Identify which cell holds the provided text, then report its [x, y] central coordinate. 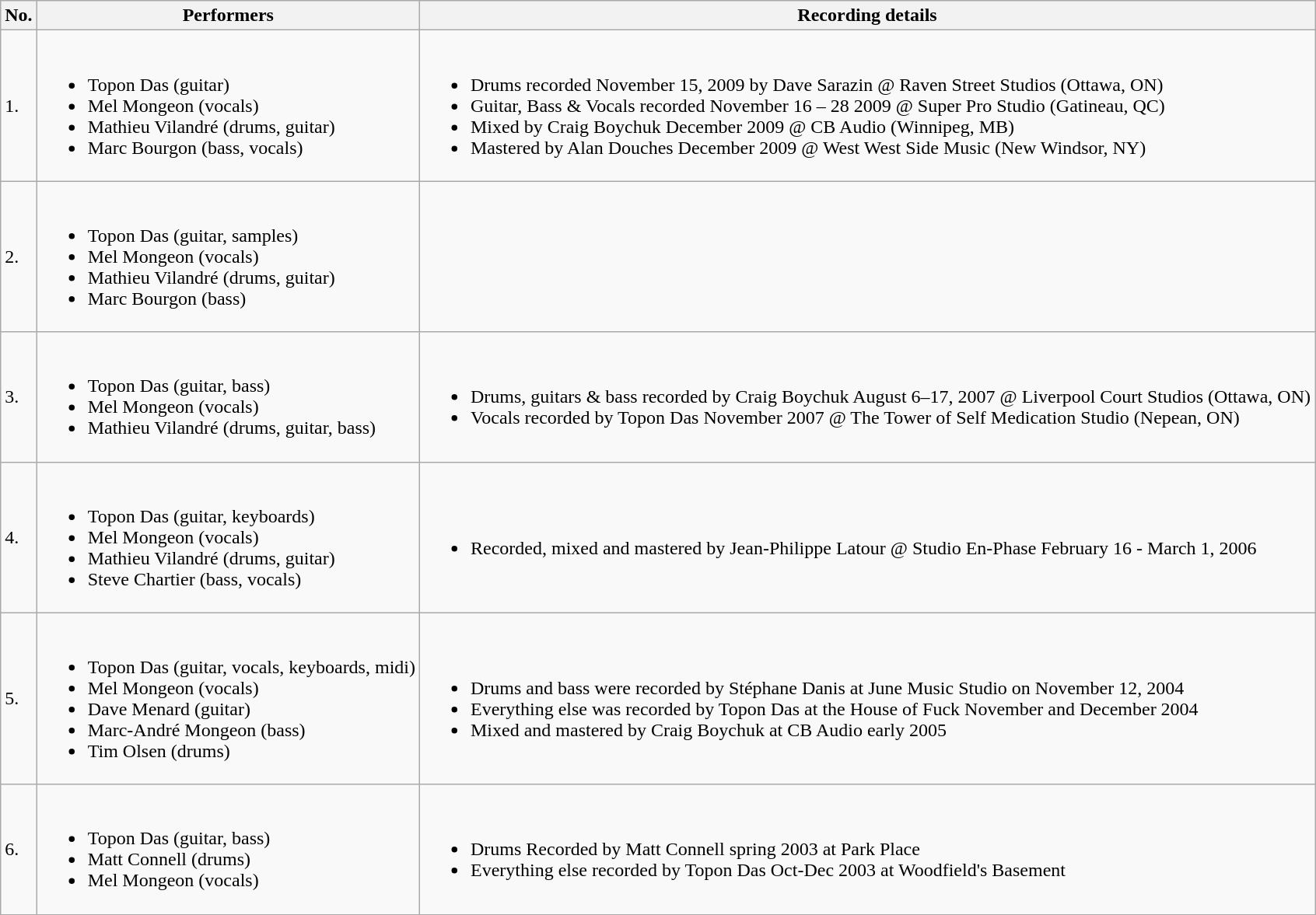
Recorded, mixed and mastered by Jean-Philippe Latour @ Studio En-Phase February 16 - March 1, 2006 [866, 537]
Topon Das (guitar, keyboards)Mel Mongeon (vocals)Mathieu Vilandré (drums, guitar)Steve Chartier (bass, vocals) [228, 537]
6. [19, 849]
4. [19, 537]
Drums Recorded by Matt Connell spring 2003 at Park PlaceEverything else recorded by Topon Das Oct-Dec 2003 at Woodfield's Basement [866, 849]
1. [19, 106]
5. [19, 698]
No. [19, 16]
Topon Das (guitar, samples)Mel Mongeon (vocals)Mathieu Vilandré (drums, guitar)Marc Bourgon (bass) [228, 257]
Recording details [866, 16]
3. [19, 396]
Topon Das (guitar)Mel Mongeon (vocals)Mathieu Vilandré (drums, guitar)Marc Bourgon (bass, vocals) [228, 106]
Topon Das (guitar, bass)Matt Connell (drums)Mel Mongeon (vocals) [228, 849]
Topon Das (guitar, vocals, keyboards, midi)Mel Mongeon (vocals)Dave Menard (guitar)Marc-André Mongeon (bass)Tim Olsen (drums) [228, 698]
2. [19, 257]
Performers [228, 16]
Topon Das (guitar, bass)Mel Mongeon (vocals)Mathieu Vilandré (drums, guitar, bass) [228, 396]
